Provide the [x, y] coordinate of the cell's center where the given text is located.  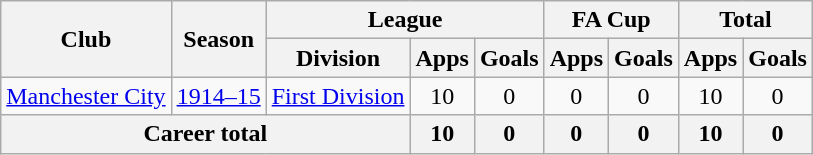
Manchester City [86, 96]
Total [745, 20]
1914–15 [218, 96]
Season [218, 39]
Career total [206, 134]
League [405, 20]
Division [338, 58]
FA Cup [611, 20]
Club [86, 39]
First Division [338, 96]
